Return [x, y] of the center of cell containing provided text 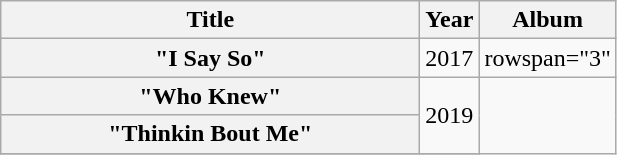
"I Say So" [210, 58]
"Who Knew" [210, 96]
Album [548, 20]
2019 [450, 115]
"Thinkin Bout Me" [210, 134]
Year [450, 20]
2017 [450, 58]
rowspan="3" [548, 58]
Title [210, 20]
